Extract the (x, y) coordinate from the center of the cell holding the provided text.  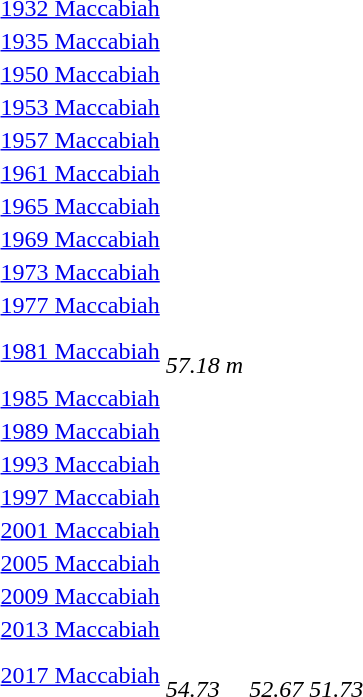
57.18 m (204, 352)
